Scan for the cell matching the given text and deliver its (x, y) coordinate at center. 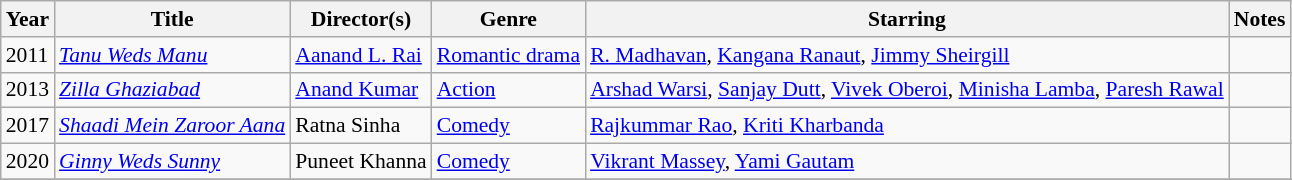
Ginny Weds Sunny (172, 162)
Romantic drama (508, 55)
Action (508, 90)
Notes (1260, 19)
R. Madhavan, Kangana Ranaut, Jimmy Sheirgill (907, 55)
Rajkummar Rao, Kriti Kharbanda (907, 126)
Aanand L. Rai (360, 55)
2017 (28, 126)
2020 (28, 162)
Zilla Ghaziabad (172, 90)
Year (28, 19)
Shaadi Mein Zaroor Aana (172, 126)
Title (172, 19)
Ratna Sinha (360, 126)
Genre (508, 19)
2011 (28, 55)
Tanu Weds Manu (172, 55)
Vikrant Massey, Yami Gautam (907, 162)
Starring (907, 19)
Anand Kumar (360, 90)
Director(s) (360, 19)
Puneet Khanna (360, 162)
Arshad Warsi, Sanjay Dutt, Vivek Oberoi, Minisha Lamba, Paresh Rawal (907, 90)
2013 (28, 90)
